Pinpoint the cell where the given text exists, returning its (x, y) midpoint coordinate. 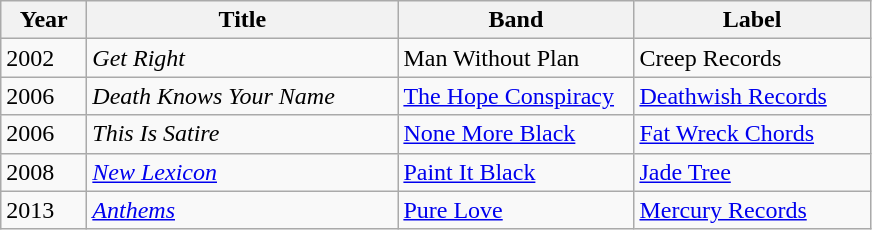
2002 (44, 58)
Band (516, 20)
2013 (44, 210)
None More Black (516, 134)
Man Without Plan (516, 58)
Mercury Records (752, 210)
2008 (44, 172)
Title (242, 20)
New Lexicon (242, 172)
Fat Wreck Chords (752, 134)
Deathwish Records (752, 96)
This Is Satire (242, 134)
Jade Tree (752, 172)
Creep Records (752, 58)
Pure Love (516, 210)
Anthems (242, 210)
Paint It Black (516, 172)
Year (44, 20)
Death Knows Your Name (242, 96)
The Hope Conspiracy (516, 96)
Get Right (242, 58)
Label (752, 20)
